Output the (X, Y) coordinate of the center of the cell containing the given text.  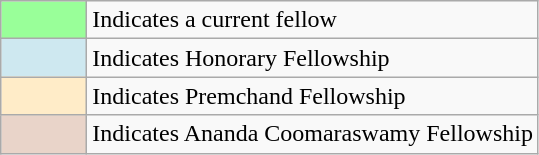
Indicates Honorary Fellowship (313, 58)
Indicates a current fellow (313, 20)
Indicates Premchand Fellowship (313, 96)
Indicates Ananda Coomaraswamy Fellowship (313, 134)
